Find where the given text appears and provide that cell's center as (X, Y) coordinate. 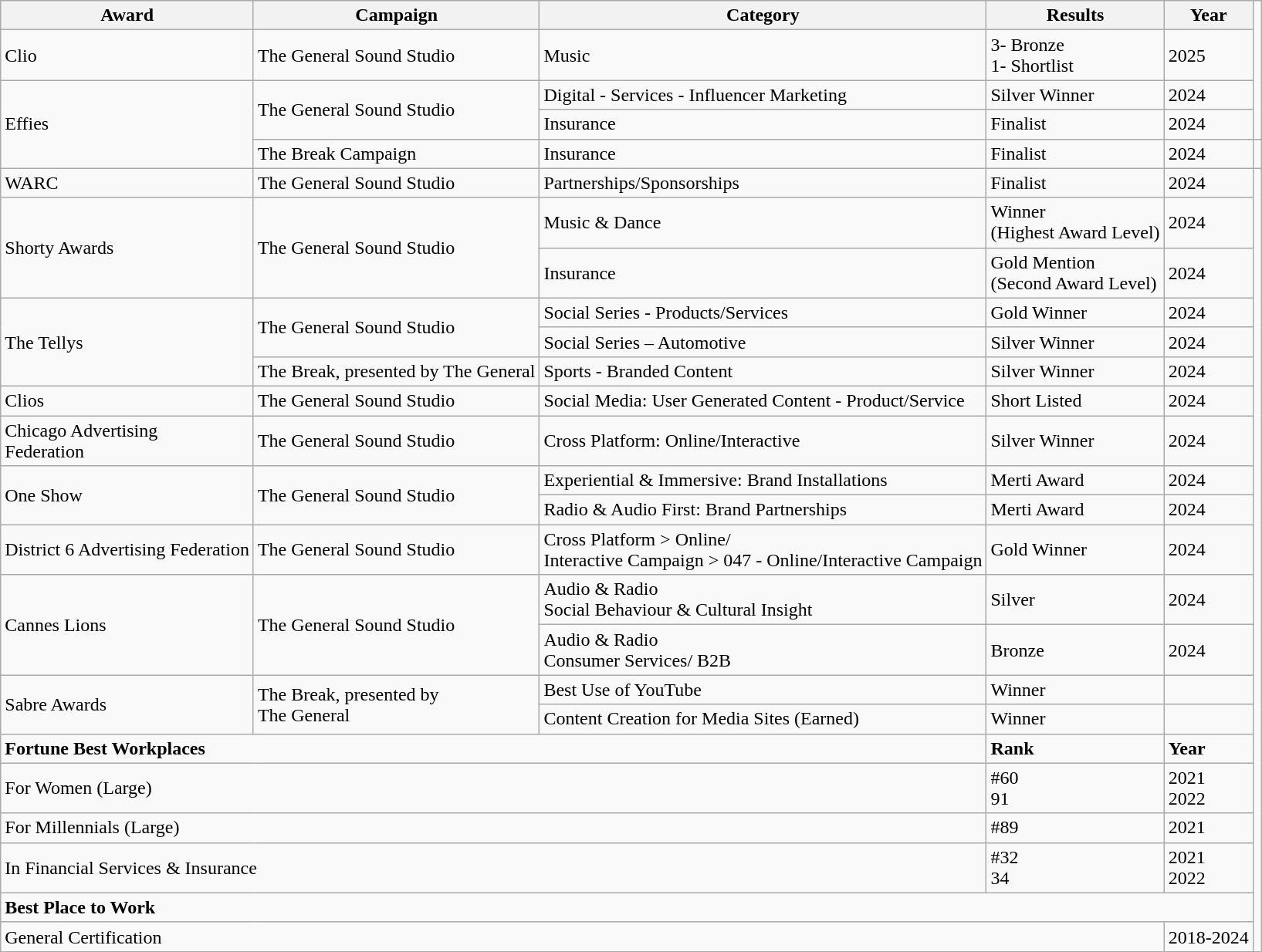
Category (763, 15)
The Break, presented byThe General (396, 704)
Gold Mention(Second Award Level) (1075, 273)
Rank (1075, 748)
Radio & Audio First: Brand Partnerships (763, 510)
Silver (1075, 600)
Best Use of YouTube (763, 690)
Music (763, 56)
Bronze (1075, 650)
One Show (127, 495)
2018-2024 (1209, 937)
Winner(Highest Award Level) (1075, 222)
In Financial Services & Insurance (494, 867)
Clio (127, 56)
Effies (127, 124)
District 6 Advertising Federation (127, 549)
2025 (1209, 56)
Audio & RadioSocial Behaviour & Cultural Insight (763, 600)
Content Creation for Media Sites (Earned) (763, 719)
#6091 (1075, 788)
Cross Platform: Online/Interactive (763, 440)
#89 (1075, 828)
Clios (127, 400)
Social Series – Automotive (763, 342)
Partnerships/Sponsorships (763, 183)
Audio & RadioConsumer Services/ B2B (763, 650)
The Tellys (127, 342)
Award (127, 15)
Chicago AdvertisingFederation (127, 440)
Fortune Best Workplaces (494, 748)
The Break Campaign (396, 154)
Short Listed (1075, 400)
Social Media: User Generated Content - Product/Service (763, 400)
Best Place to Work (627, 907)
#3234 (1075, 867)
For Millennials (Large) (494, 828)
WARC (127, 183)
2021 (1209, 828)
Social Series - Products/Services (763, 312)
For Women (Large) (494, 788)
Campaign (396, 15)
Results (1075, 15)
Sports - Branded Content (763, 371)
The Break, presented by The General (396, 371)
Shorty Awards (127, 248)
Cannes Lions (127, 625)
Digital - Services - Influencer Marketing (763, 95)
Music & Dance (763, 222)
General Certification (582, 937)
Experiential & Immersive: Brand Installations (763, 481)
Sabre Awards (127, 704)
3- Bronze1- Shortlist (1075, 56)
Cross Platform > Online/Interactive Campaign > 047 - Online/Interactive Campaign (763, 549)
